Capture the cell that displays the provided text and extract its (x, y) central coordinate. 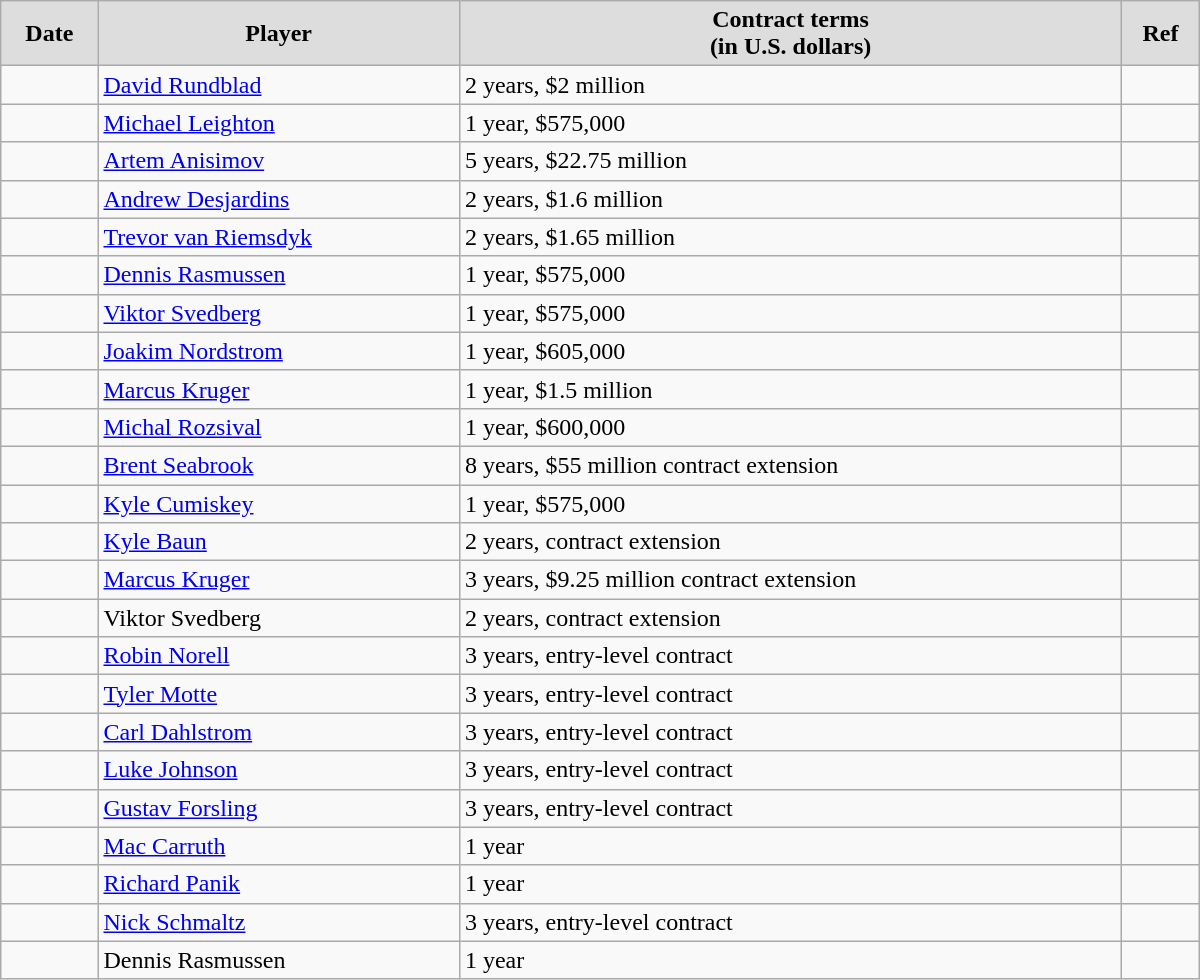
Michal Rozsival (278, 427)
Player (278, 34)
Trevor van Riemsdyk (278, 237)
8 years, $55 million contract extension (790, 465)
1 year, $600,000 (790, 427)
Brent Seabrook (278, 465)
Contract terms(in U.S. dollars) (790, 34)
Robin Norell (278, 656)
Gustav Forsling (278, 808)
2 years, $1.6 million (790, 199)
1 year, $605,000 (790, 351)
2 years, $1.65 million (790, 237)
Nick Schmaltz (278, 922)
Kyle Cumiskey (278, 503)
Luke Johnson (278, 770)
Carl Dahlstrom (278, 732)
Michael Leighton (278, 123)
3 years, $9.25 million contract extension (790, 580)
Joakim Nordstrom (278, 351)
Ref (1160, 34)
Mac Carruth (278, 846)
Date (50, 34)
Richard Panik (278, 884)
Artem Anisimov (278, 161)
5 years, $22.75 million (790, 161)
Kyle Baun (278, 542)
2 years, $2 million (790, 85)
Andrew Desjardins (278, 199)
Tyler Motte (278, 694)
1 year, $1.5 million (790, 389)
David Rundblad (278, 85)
